Capture the cell that displays the provided text and extract its [x, y] central coordinate. 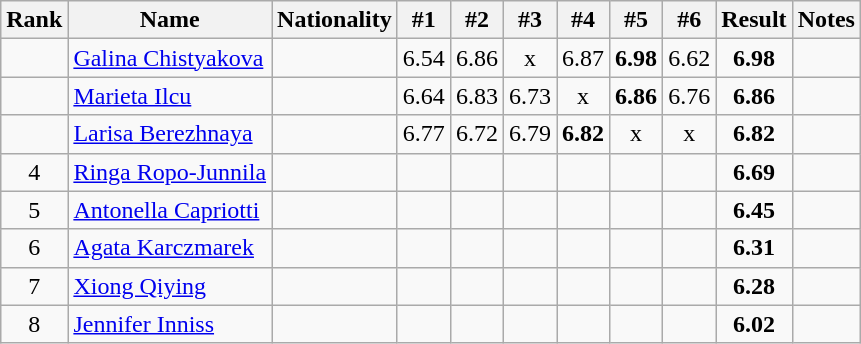
8 [34, 324]
4 [34, 172]
#5 [636, 20]
Notes [826, 20]
Name [170, 20]
#2 [476, 20]
#4 [582, 20]
6.87 [582, 58]
6.62 [690, 58]
Result [754, 20]
6.69 [754, 172]
6.02 [754, 324]
6.31 [754, 248]
6.79 [530, 134]
#1 [424, 20]
Xiong Qiying [170, 286]
Galina Chistyakova [170, 58]
6 [34, 248]
Antonella Capriotti [170, 210]
5 [34, 210]
Marieta Ilcu [170, 96]
Rank [34, 20]
6.73 [530, 96]
Nationality [335, 20]
6.83 [476, 96]
6.76 [690, 96]
6.45 [754, 210]
6.72 [476, 134]
6.64 [424, 96]
Larisa Berezhnaya [170, 134]
6.28 [754, 286]
7 [34, 286]
6.54 [424, 58]
Agata Karczmarek [170, 248]
6.77 [424, 134]
Ringa Ropo-Junnila [170, 172]
#3 [530, 20]
Jennifer Inniss [170, 324]
#6 [690, 20]
